Output the [X, Y] coordinate of the center of the cell containing the given text.  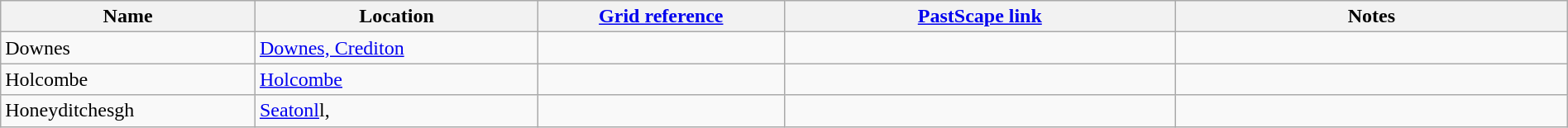
Location [396, 17]
Downes [128, 48]
Downes, Crediton [396, 48]
Name [128, 17]
Seatonll, [396, 111]
Honeyditchesgh [128, 111]
PastScape link [980, 17]
Grid reference [662, 17]
Notes [1372, 17]
